Return the (X, Y) coordinate for the center point of the cell that contains the specified text.  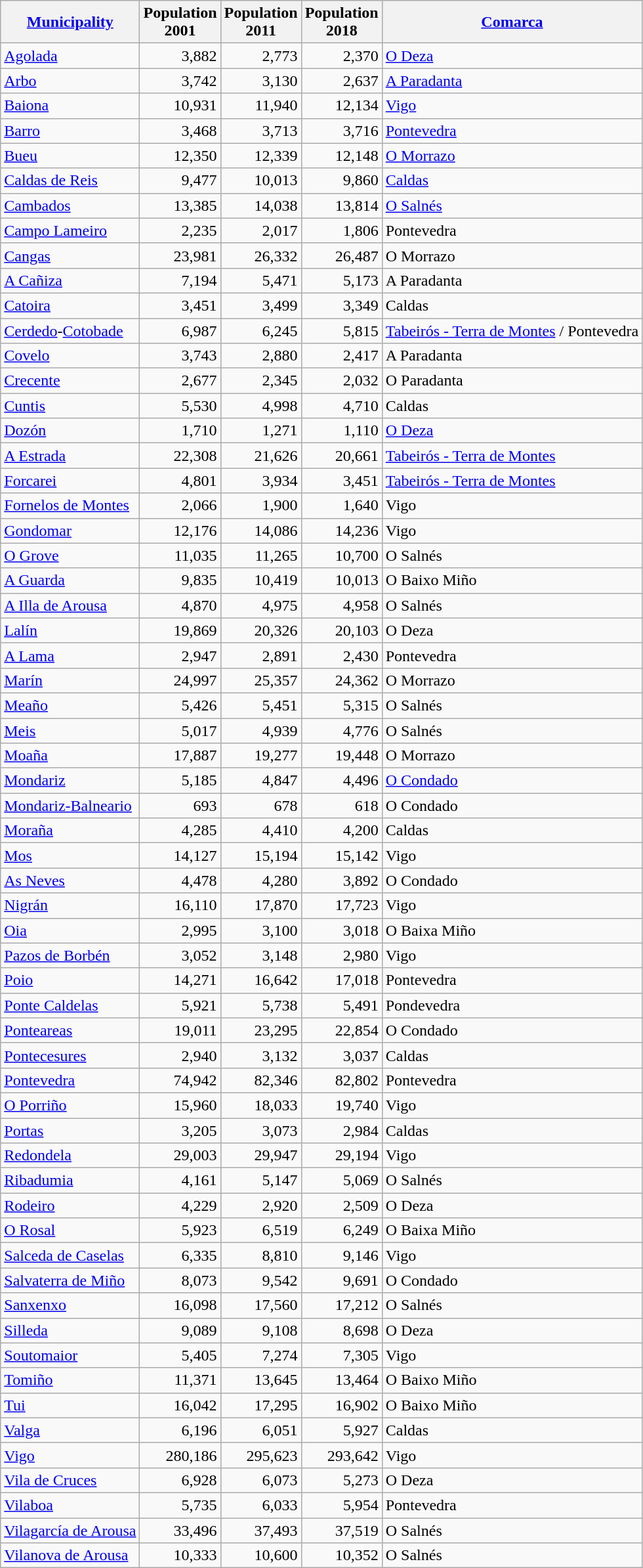
Oia (70, 930)
295,623 (261, 1455)
Barro (70, 131)
Municipality (70, 22)
5,735 (180, 1505)
Valga (70, 1430)
19,277 (261, 756)
4,285 (180, 831)
Agolada (70, 56)
2,637 (341, 81)
2,980 (341, 955)
15,142 (341, 856)
6,073 (261, 1480)
3,148 (261, 955)
Arbo (70, 81)
12,148 (341, 156)
4,478 (180, 881)
Tomiño (70, 1380)
Catoira (70, 305)
13,645 (261, 1380)
82,346 (261, 1080)
Sanxenxo (70, 1305)
Crecente (70, 381)
8,698 (341, 1330)
2,370 (341, 56)
Lalín (70, 630)
2,891 (261, 655)
Vilaboa (70, 1505)
Meaño (70, 705)
Campo Lameiro (70, 230)
23,981 (180, 255)
4,939 (261, 731)
13,464 (341, 1380)
1,806 (341, 230)
3,349 (341, 305)
16,902 (341, 1405)
Vilagarcía de Arousa (70, 1531)
Pazos de Borbén (70, 955)
4,229 (180, 1206)
Soutomaior (70, 1355)
4,280 (261, 881)
2,430 (341, 655)
3,742 (180, 81)
6,335 (180, 1255)
22,854 (341, 1030)
14,127 (180, 856)
2,417 (341, 356)
5,273 (341, 1480)
3,468 (180, 131)
7,305 (341, 1355)
10,333 (180, 1556)
17,018 (341, 980)
2,345 (261, 381)
3,205 (180, 1130)
3,934 (261, 481)
11,035 (180, 555)
Baiona (70, 106)
17,295 (261, 1405)
Comarca (512, 22)
15,960 (180, 1105)
12,350 (180, 156)
8,810 (261, 1255)
Silleda (70, 1330)
1,900 (261, 506)
2,920 (261, 1206)
678 (261, 806)
29,003 (180, 1156)
6,033 (261, 1505)
9,108 (261, 1330)
11,371 (180, 1380)
16,098 (180, 1305)
10,600 (261, 1556)
25,357 (261, 680)
17,723 (341, 905)
4,801 (180, 481)
26,332 (261, 255)
293,642 (341, 1455)
Pontecesures (70, 1055)
Moaña (70, 756)
2,509 (341, 1206)
O Grove (70, 555)
11,265 (261, 555)
2,940 (180, 1055)
17,212 (341, 1305)
Ribadumia (70, 1181)
2,984 (341, 1130)
Salceda de Caselas (70, 1255)
10,931 (180, 106)
3,892 (341, 881)
A Estrada (70, 456)
9,146 (341, 1255)
6,987 (180, 330)
13,385 (180, 206)
A Illa de Arousa (70, 605)
Vilanova de Arousa (70, 1556)
Mondariz (70, 781)
82,802 (341, 1080)
5,069 (341, 1181)
3,499 (261, 305)
5,147 (261, 1181)
9,860 (341, 181)
15,194 (261, 856)
1,271 (261, 431)
17,870 (261, 905)
3,052 (180, 955)
2,995 (180, 930)
12,339 (261, 156)
6,051 (261, 1430)
11,940 (261, 106)
21,626 (261, 456)
1,640 (341, 506)
17,560 (261, 1305)
5,954 (341, 1505)
4,496 (341, 781)
4,200 (341, 831)
Mondariz-Balneario (70, 806)
Pondevedra (512, 1005)
16,642 (261, 980)
19,448 (341, 756)
5,173 (341, 280)
5,405 (180, 1355)
4,161 (180, 1181)
Meis (70, 731)
26,487 (341, 255)
12,176 (180, 531)
As Neves (70, 881)
2,066 (180, 506)
5,927 (341, 1430)
3,132 (261, 1055)
14,236 (341, 531)
20,661 (341, 456)
2,773 (261, 56)
280,186 (180, 1455)
5,471 (261, 280)
Cambados (70, 206)
19,011 (180, 1030)
Population2018 (341, 22)
14,271 (180, 980)
17,887 (180, 756)
Redondela (70, 1156)
1,710 (180, 431)
5,315 (341, 705)
14,086 (261, 531)
6,249 (341, 1230)
5,451 (261, 705)
3,130 (261, 81)
13,814 (341, 206)
19,869 (180, 630)
12,134 (341, 106)
5,921 (180, 1005)
O Paradanta (512, 381)
29,947 (261, 1156)
O Porriño (70, 1105)
3,743 (180, 356)
Portas (70, 1130)
29,194 (341, 1156)
9,835 (180, 580)
693 (180, 806)
5,815 (341, 330)
4,776 (341, 731)
7,274 (261, 1355)
Marín (70, 680)
6,245 (261, 330)
Tabeirós - Terra de Montes / Pontevedra (512, 330)
A Cañiza (70, 280)
10,352 (341, 1556)
Forcarei (70, 481)
37,493 (261, 1531)
Tui (70, 1405)
Population2011 (261, 22)
Dozón (70, 431)
618 (341, 806)
24,362 (341, 680)
20,326 (261, 630)
37,519 (341, 1531)
4,847 (261, 781)
2,880 (261, 356)
A Guarda (70, 580)
Moraña (70, 831)
3,018 (341, 930)
14,038 (261, 206)
Ponte Caldelas (70, 1005)
16,110 (180, 905)
6,196 (180, 1430)
10,700 (341, 555)
Ponteareas (70, 1030)
Vila de Cruces (70, 1480)
3,716 (341, 131)
Rodeiro (70, 1206)
3,073 (261, 1130)
24,997 (180, 680)
Caldas de Reis (70, 181)
3,037 (341, 1055)
Gondomar (70, 531)
A Lama (70, 655)
4,710 (341, 406)
9,477 (180, 181)
Cuntis (70, 406)
20,103 (341, 630)
Population2001 (180, 22)
Cangas (70, 255)
19,740 (341, 1105)
4,975 (261, 605)
1,110 (341, 431)
2,017 (261, 230)
5,017 (180, 731)
33,496 (180, 1531)
5,185 (180, 781)
9,089 (180, 1330)
2,677 (180, 381)
4,998 (261, 406)
16,042 (180, 1405)
Bueu (70, 156)
4,870 (180, 605)
5,530 (180, 406)
2,947 (180, 655)
3,713 (261, 131)
Nigrán (70, 905)
4,410 (261, 831)
6,928 (180, 1480)
3,882 (180, 56)
5,738 (261, 1005)
4,958 (341, 605)
2,032 (341, 381)
Mos (70, 856)
23,295 (261, 1030)
74,942 (180, 1080)
6,519 (261, 1230)
10,419 (261, 580)
5,426 (180, 705)
5,923 (180, 1230)
Poio (70, 980)
3,100 (261, 930)
Covelo (70, 356)
Cerdedo-Cotobade (70, 330)
9,542 (261, 1280)
22,308 (180, 456)
7,194 (180, 280)
Fornelos de Montes (70, 506)
Salvaterra de Miño (70, 1280)
8,073 (180, 1280)
O Rosal (70, 1230)
2,235 (180, 230)
5,491 (341, 1005)
18,033 (261, 1105)
9,691 (341, 1280)
